Capture the cell that displays the provided text and extract its [x, y] central coordinate. 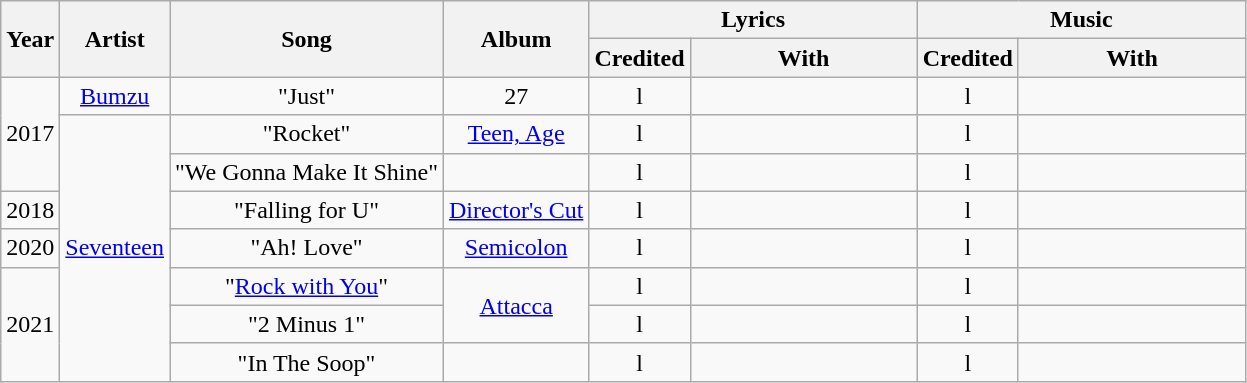
Album [516, 39]
"Falling for U" [307, 210]
"2 Minus 1" [307, 324]
2017 [30, 134]
2021 [30, 324]
Teen, Age [516, 134]
Bumzu [115, 96]
"Just" [307, 96]
"We Gonna Make It Shine" [307, 172]
"In The Soop" [307, 362]
Artist [115, 39]
Attacca [516, 305]
Year [30, 39]
"Rock with You" [307, 286]
"Ah! Love" [307, 248]
Song [307, 39]
Lyrics [753, 20]
27 [516, 96]
Semicolon [516, 248]
2020 [30, 248]
Music [1081, 20]
2018 [30, 210]
Seventeen [115, 248]
Director's Cut [516, 210]
"Rocket" [307, 134]
